Determine the [X, Y] coordinate at the center of the cell enclosing the given text.  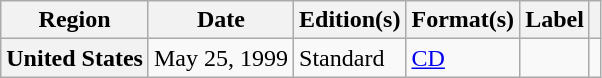
Date [220, 20]
CD [463, 58]
United States [75, 58]
May 25, 1999 [220, 58]
Format(s) [463, 20]
Standard [350, 58]
Label [555, 20]
Region [75, 20]
Edition(s) [350, 20]
